Extract the [X, Y] coordinate from the center of the cell holding the provided text.  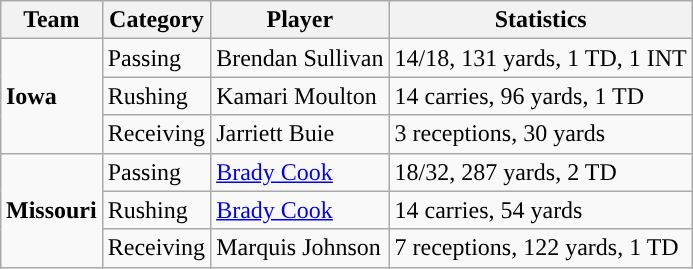
Statistics [540, 20]
14/18, 131 yards, 1 TD, 1 INT [540, 58]
Brendan Sullivan [300, 58]
Iowa [51, 96]
Player [300, 20]
Kamari Moulton [300, 96]
14 carries, 54 yards [540, 210]
Jarriett Buie [300, 134]
18/32, 287 yards, 2 TD [540, 172]
Marquis Johnson [300, 248]
Category [156, 20]
7 receptions, 122 yards, 1 TD [540, 248]
Missouri [51, 210]
Team [51, 20]
14 carries, 96 yards, 1 TD [540, 96]
3 receptions, 30 yards [540, 134]
